Output the (X, Y) coordinate of the center of the cell containing the given text.  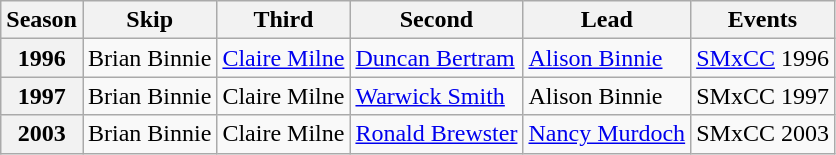
SMxCC 1997 (763, 96)
Events (763, 20)
Skip (149, 20)
Nancy Murdoch (607, 134)
Second (436, 20)
Season (42, 20)
Third (284, 20)
1996 (42, 58)
SMxCC 2003 (763, 134)
Duncan Bertram (436, 58)
Lead (607, 20)
Ronald Brewster (436, 134)
2003 (42, 134)
Warwick Smith (436, 96)
1997 (42, 96)
SMxCC 1996 (763, 58)
